From the cell containing the given text, extract its center point as (x, y) coordinate. 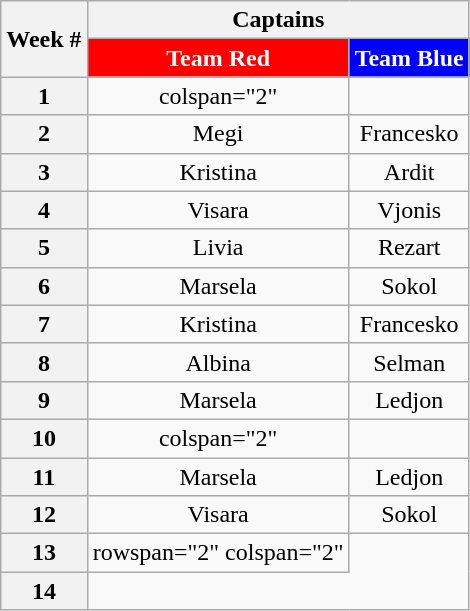
12 (44, 515)
rowspan="2" colspan="2" (218, 553)
3 (44, 172)
Week # (44, 39)
13 (44, 553)
6 (44, 286)
5 (44, 248)
Albina (218, 362)
9 (44, 400)
Livia (218, 248)
Team Red (218, 58)
2 (44, 134)
Ardit (409, 172)
Vjonis (409, 210)
10 (44, 438)
Captains (278, 20)
8 (44, 362)
Megi (218, 134)
7 (44, 324)
Team Blue (409, 58)
14 (44, 591)
4 (44, 210)
Rezart (409, 248)
Selman (409, 362)
11 (44, 477)
1 (44, 96)
